Search for the cell housing the specified text and yield its [x, y] center coordinate. 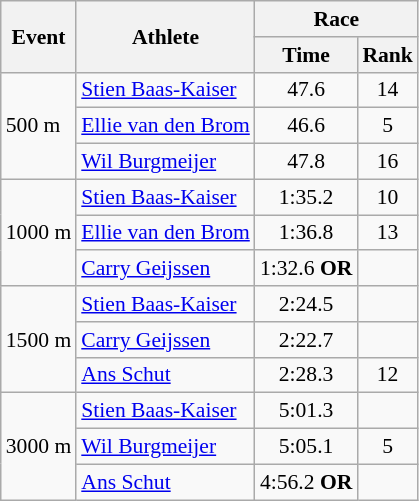
13 [388, 233]
1:35.2 [306, 197]
47.8 [306, 162]
5:05.1 [306, 447]
5:01.3 [306, 411]
46.6 [306, 126]
Athlete [166, 36]
Race [336, 19]
1000 m [38, 232]
1:32.6 OR [306, 269]
16 [388, 162]
Event [38, 36]
2:28.3 [306, 375]
10 [388, 197]
12 [388, 375]
3000 m [38, 446]
2:24.5 [306, 304]
500 m [38, 126]
4:56.2 OR [306, 482]
Rank [388, 55]
47.6 [306, 90]
2:22.7 [306, 340]
1500 m [38, 340]
14 [388, 90]
Time [306, 55]
1:36.8 [306, 233]
